Detect which cell encompasses the target text, then output its [X, Y] center coordinate. 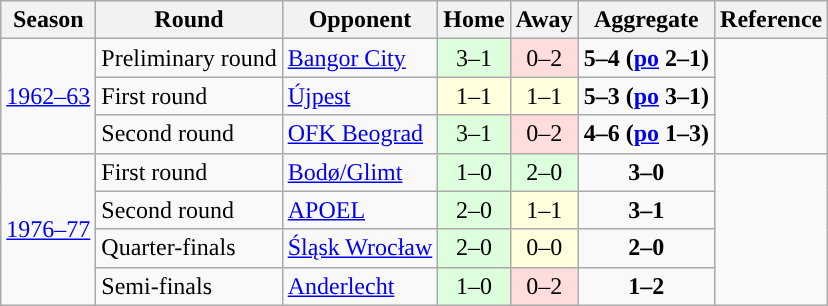
1–2 [646, 286]
5–3 (po 3–1) [646, 96]
Quarter-finals [189, 248]
0–0 [544, 248]
1962–63 [48, 96]
Reference [772, 20]
OFK Beograd [360, 134]
Home [474, 20]
Śląsk Wrocław [360, 248]
Preliminary round [189, 58]
APOEL [360, 210]
3–0 [646, 172]
Away [544, 20]
Újpest [360, 96]
Aggregate [646, 20]
Anderlecht [360, 286]
Opponent [360, 20]
Semi-finals [189, 286]
Bangor City [360, 58]
4–6 (po 1–3) [646, 134]
Season [48, 20]
1976–77 [48, 229]
5–4 (po 2–1) [646, 58]
Round [189, 20]
Bodø/Glimt [360, 172]
